Locate the cell with the specified text and output its [x, y] center coordinate. 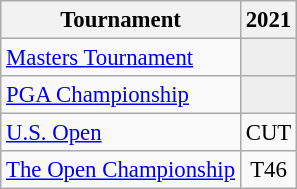
T46 [268, 170]
2021 [268, 20]
PGA Championship [121, 95]
The Open Championship [121, 170]
CUT [268, 133]
U.S. Open [121, 133]
Masters Tournament [121, 58]
Tournament [121, 20]
